Return the (X, Y) coordinate for the center point of the cell that contains the specified text.  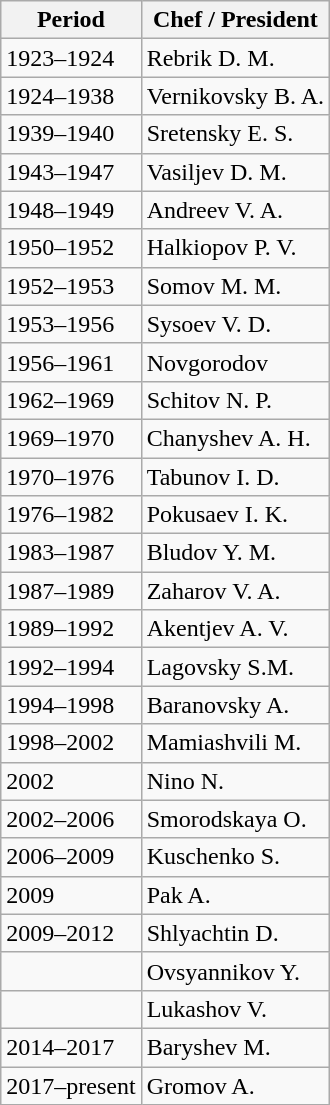
1953–1956 (71, 324)
1970–1976 (71, 477)
Shlyachtin D. (235, 933)
Vasiljev D. M. (235, 172)
1969–1970 (71, 438)
Akentjev A. V. (235, 629)
Vernikovsky B. A. (235, 96)
Lukashov V. (235, 1009)
Tabunov I. D. (235, 477)
Sysoev V. D. (235, 324)
1952–1953 (71, 286)
1989–1992 (71, 629)
1939–1940 (71, 134)
Novgorodov (235, 362)
2002–2006 (71, 819)
1924–1938 (71, 96)
2009 (71, 895)
1923–1924 (71, 58)
1950–1952 (71, 248)
Zaharov V. A. (235, 591)
Bludov Y. M. (235, 553)
1956–1961 (71, 362)
Smorodskaya O. (235, 819)
Pokusaev I. K. (235, 515)
1983–1987 (71, 553)
Somov M. M. (235, 286)
Period (71, 20)
1943–1947 (71, 172)
Andreev V. A. (235, 210)
Sretensky E. S. (235, 134)
Halkiopov P. V. (235, 248)
2006–2009 (71, 857)
1962–1969 (71, 400)
1992–1994 (71, 667)
Chanyshev A. H. (235, 438)
Mamiashvili M. (235, 743)
1998–2002 (71, 743)
Baranovsky A. (235, 705)
Pak A. (235, 895)
2014–2017 (71, 1047)
Lagovsky S.M. (235, 667)
1948–1949 (71, 210)
2002 (71, 781)
1987–1989 (71, 591)
Schitov N. P. (235, 400)
Chef / President (235, 20)
Baryshev M. (235, 1047)
Nino N. (235, 781)
1994–1998 (71, 705)
Ovsyannikov Y. (235, 971)
2017–present (71, 1085)
Kuschenko S. (235, 857)
Rebrik D. M. (235, 58)
Gromov A. (235, 1085)
2009–2012 (71, 933)
1976–1982 (71, 515)
